Return the [X, Y] coordinate for the center point of the cell that contains the specified text.  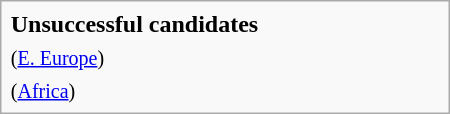
Unsuccessful candidates [224, 24]
(E. Europe) [224, 57]
(Africa) [224, 90]
